Return the (X, Y) coordinate for the center point of the cell that contains the specified text.  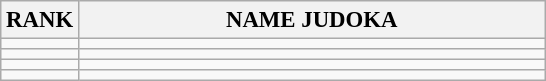
RANK (40, 20)
NAME JUDOKA (312, 20)
